Find where the given text appears and provide that cell's center as (x, y) coordinate. 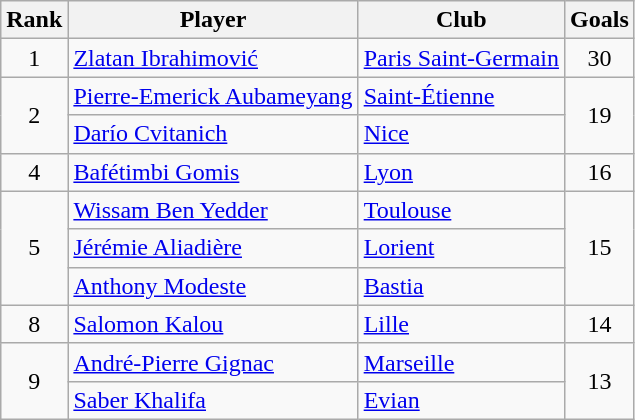
Marseille (461, 362)
André-Pierre Gignac (213, 362)
15 (600, 248)
Lorient (461, 248)
13 (600, 381)
Paris Saint-Germain (461, 58)
Saint-Étienne (461, 96)
Pierre-Emerick Aubameyang (213, 96)
30 (600, 58)
Toulouse (461, 210)
Wissam Ben Yedder (213, 210)
Bafétimbi Gomis (213, 172)
1 (34, 58)
2 (34, 115)
5 (34, 248)
Saber Khalifa (213, 400)
9 (34, 381)
8 (34, 324)
Anthony Modeste (213, 286)
Zlatan Ibrahimović (213, 58)
Player (213, 20)
Lyon (461, 172)
4 (34, 172)
Goals (600, 20)
14 (600, 324)
Bastia (461, 286)
Darío Cvitanich (213, 134)
Jérémie Aliadière (213, 248)
19 (600, 115)
Salomon Kalou (213, 324)
Evian (461, 400)
16 (600, 172)
Lille (461, 324)
Nice (461, 134)
Rank (34, 20)
Club (461, 20)
